Provide the [x, y] coordinate of the cell's center where the given text is located.  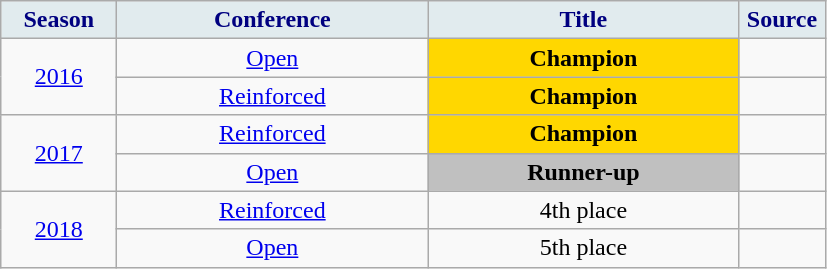
Title [584, 20]
Runner-up [584, 172]
2017 [59, 153]
4th place [584, 210]
Source [782, 20]
2018 [59, 229]
5th place [584, 248]
Conference [272, 20]
Season [59, 20]
2016 [59, 77]
